Output the (X, Y) coordinate of the center of the cell containing the given text.  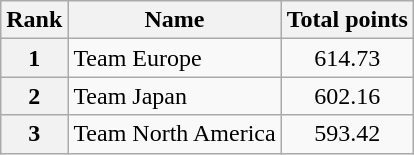
Team Europe (174, 58)
614.73 (347, 58)
Team North America (174, 134)
Total points (347, 20)
2 (34, 96)
1 (34, 58)
Rank (34, 20)
593.42 (347, 134)
602.16 (347, 96)
3 (34, 134)
Name (174, 20)
Team Japan (174, 96)
